Pinpoint the cell where the given text exists, returning its [x, y] midpoint coordinate. 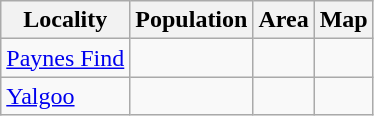
Map [344, 20]
Paynes Find [66, 58]
Yalgoo [66, 96]
Area [284, 20]
Population [192, 20]
Locality [66, 20]
